Return [x, y] of the center of cell containing provided text 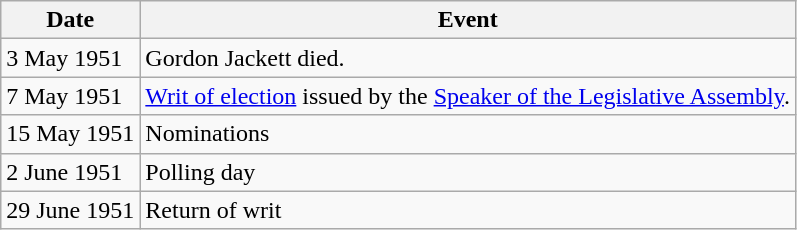
Gordon Jackett died. [468, 58]
Date [70, 20]
Nominations [468, 134]
Polling day [468, 172]
15 May 1951 [70, 134]
Return of writ [468, 210]
Writ of election issued by the Speaker of the Legislative Assembly. [468, 96]
2 June 1951 [70, 172]
3 May 1951 [70, 58]
Event [468, 20]
7 May 1951 [70, 96]
29 June 1951 [70, 210]
